Find where the given text appears and provide that cell's center as [X, Y] coordinate. 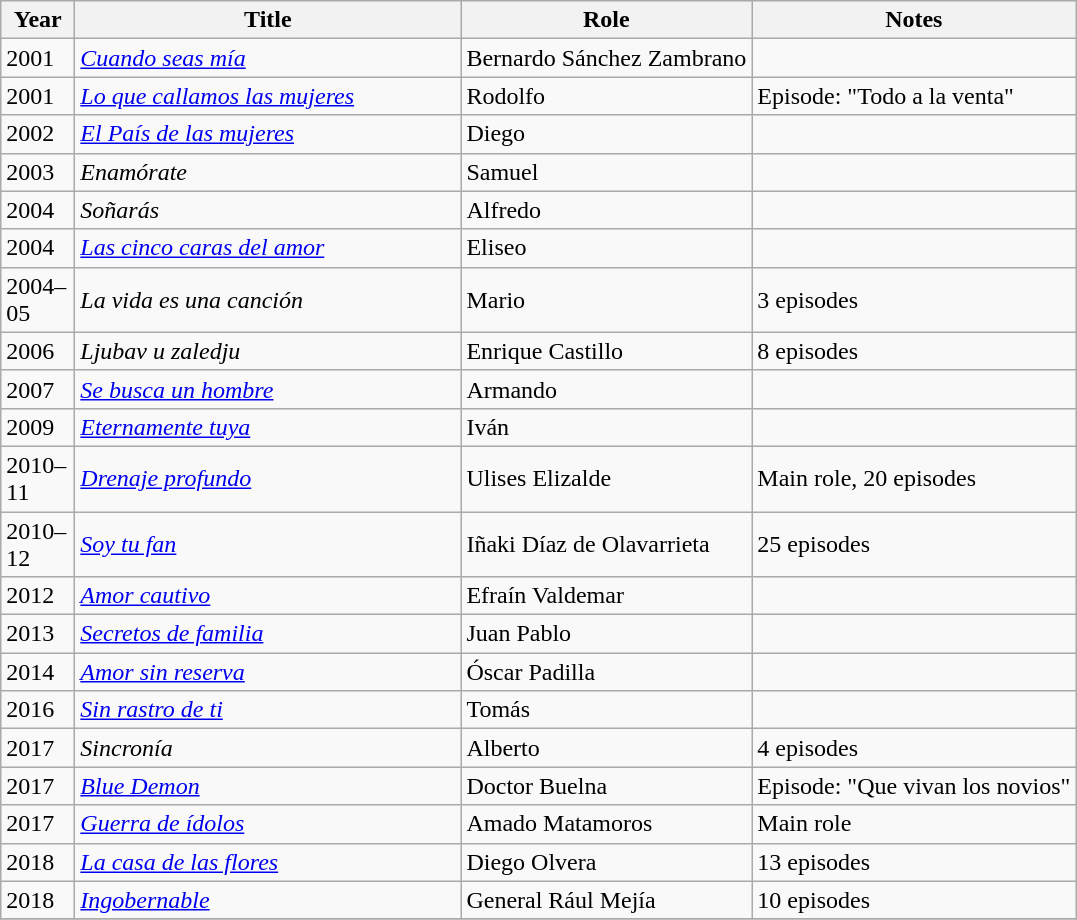
Iván [606, 427]
Alfredo [606, 210]
Se busca un hombre [268, 389]
Amor cautivo [268, 596]
Notes [914, 20]
2006 [38, 351]
Eliseo [606, 248]
Iñaki Díaz de Olavarrieta [606, 544]
8 episodes [914, 351]
Las cinco caras del amor [268, 248]
2012 [38, 596]
Sincronía [268, 748]
2010–12 [38, 544]
La vida es una canción [268, 300]
Alberto [606, 748]
Year [38, 20]
Diego [606, 134]
25 episodes [914, 544]
Amor sin reserva [268, 672]
Drenaje profundo [268, 478]
4 episodes [914, 748]
3 episodes [914, 300]
Diego Olvera [606, 862]
Secretos de familia [268, 634]
Cuando seas mía [268, 58]
Amado Matamoros [606, 824]
Title [268, 20]
Ljubav u zaledju [268, 351]
2002 [38, 134]
Soñarás [268, 210]
Sin rastro de ti [268, 710]
Eternamente tuya [268, 427]
General Rául Mejía [606, 900]
Guerra de ídolos [268, 824]
Episode: "Todo a la venta" [914, 96]
Doctor Buelna [606, 786]
Role [606, 20]
La casa de las flores [268, 862]
Efraín Valdemar [606, 596]
Armando [606, 389]
2007 [38, 389]
Tomás [606, 710]
Lo que callamos las mujeres [268, 96]
2004–05 [38, 300]
2010–11 [38, 478]
2016 [38, 710]
Mario [606, 300]
Óscar Padilla [606, 672]
Juan Pablo [606, 634]
Soy tu fan [268, 544]
Blue Demon [268, 786]
Bernardo Sánchez Zambrano [606, 58]
Enrique Castillo [606, 351]
Ingobernable [268, 900]
10 episodes [914, 900]
Main role [914, 824]
Samuel [606, 172]
2003 [38, 172]
2013 [38, 634]
Enamórate [268, 172]
Episode: "Que vivan los novios" [914, 786]
13 episodes [914, 862]
Rodolfo [606, 96]
2014 [38, 672]
Ulises Elizalde [606, 478]
El País de las mujeres [268, 134]
Main role, 20 episodes [914, 478]
2009 [38, 427]
